Detect which cell encompasses the target text, then output its [x, y] center coordinate. 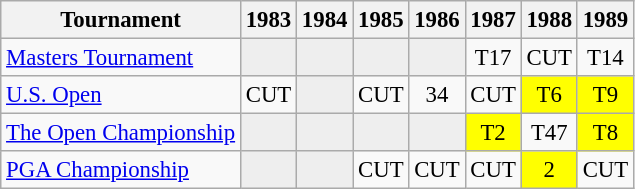
1988 [549, 20]
Tournament [121, 20]
1983 [268, 20]
T6 [549, 95]
1989 [605, 20]
T9 [605, 95]
T47 [549, 133]
34 [437, 95]
T14 [605, 58]
1987 [493, 20]
1984 [325, 20]
1986 [437, 20]
U.S. Open [121, 95]
T2 [493, 133]
The Open Championship [121, 133]
T17 [493, 58]
PGA Championship [121, 170]
1985 [381, 20]
2 [549, 170]
T8 [605, 133]
Masters Tournament [121, 58]
